Determine the [X, Y] coordinate at the center of the cell enclosing the given text.  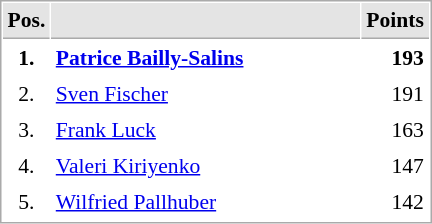
142 [396, 201]
163 [396, 129]
1. [26, 57]
5. [26, 201]
193 [396, 57]
Valeri Kiriyenko [206, 165]
3. [26, 129]
Wilfried Pallhuber [206, 201]
4. [26, 165]
Sven Fischer [206, 93]
191 [396, 93]
Frank Luck [206, 129]
Pos. [26, 21]
Patrice Bailly-Salins [206, 57]
2. [26, 93]
147 [396, 165]
Points [396, 21]
